Pinpoint the cell where the given text exists, returning its [X, Y] midpoint coordinate. 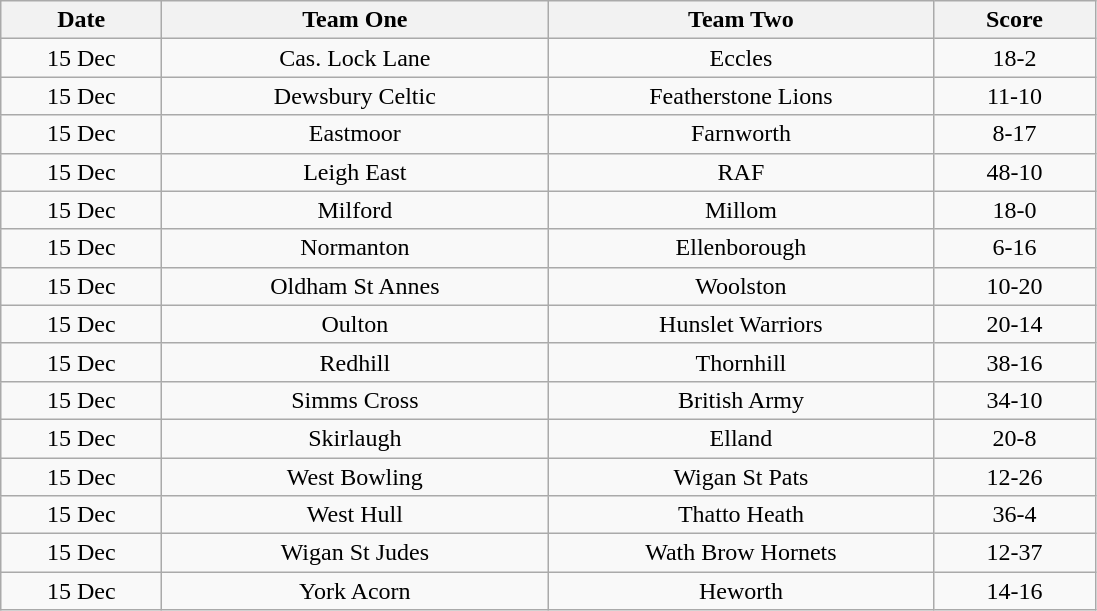
Hunslet Warriors [741, 324]
Eastmoor [355, 134]
Heworth [741, 591]
18-2 [1014, 58]
Wath Brow Hornets [741, 553]
12-37 [1014, 553]
34-10 [1014, 400]
Millom [741, 210]
8-17 [1014, 134]
Redhill [355, 362]
Eccles [741, 58]
Woolston [741, 286]
Oulton [355, 324]
Featherstone Lions [741, 96]
Simms Cross [355, 400]
11-10 [1014, 96]
48-10 [1014, 172]
Leigh East [355, 172]
20-14 [1014, 324]
Thornhill [741, 362]
York Acorn [355, 591]
Cas. Lock Lane [355, 58]
Team One [355, 20]
RAF [741, 172]
14-16 [1014, 591]
Oldham St Annes [355, 286]
Wigan St Judes [355, 553]
6-16 [1014, 248]
Score [1014, 20]
Team Two [741, 20]
Normanton [355, 248]
18-0 [1014, 210]
12-26 [1014, 477]
Thatto Heath [741, 515]
Date [82, 20]
Milford [355, 210]
Ellenborough [741, 248]
West Bowling [355, 477]
38-16 [1014, 362]
20-8 [1014, 438]
Skirlaugh [355, 438]
36-4 [1014, 515]
West Hull [355, 515]
Farnworth [741, 134]
Elland [741, 438]
10-20 [1014, 286]
British Army [741, 400]
Wigan St Pats [741, 477]
Dewsbury Celtic [355, 96]
